Scan for the cell matching the given text and deliver its (X, Y) coordinate at center. 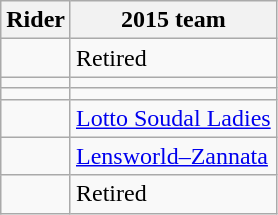
Lensworld–Zannata (173, 156)
Lotto Soudal Ladies (173, 118)
Rider (36, 20)
2015 team (173, 20)
